Return (X, Y) of the center of cell containing provided text 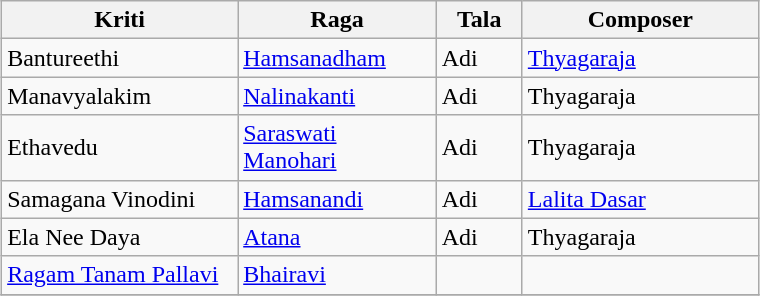
Kriti (120, 20)
Lalita Dasar (640, 199)
Atana (338, 237)
Ethavedu (120, 148)
Bhairavi (338, 275)
Manavyalakim (120, 96)
Hamsanandi (338, 199)
Raga (338, 20)
Composer (640, 20)
Ragam Tanam Pallavi (120, 275)
Nalinakanti (338, 96)
Saraswati Manohari (338, 148)
Hamsanadham (338, 58)
Samagana Vinodini (120, 199)
Bantureethi (120, 58)
Ela Nee Daya (120, 237)
Tala (479, 20)
